Search for the cell housing the specified text and yield its (x, y) center coordinate. 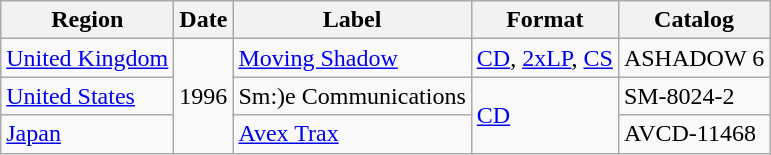
ASHADOW 6 (694, 58)
United States (88, 96)
Format (544, 20)
AVCD-11468 (694, 134)
1996 (204, 96)
Japan (88, 134)
Region (88, 20)
United Kingdom (88, 58)
Catalog (694, 20)
CD (544, 115)
SM-8024-2 (694, 96)
Avex Trax (352, 134)
Label (352, 20)
Date (204, 20)
Sm:)e Communications (352, 96)
CD, 2xLP, CS (544, 58)
Moving Shadow (352, 58)
